Output the (x, y) coordinate of the center of the cell containing the given text.  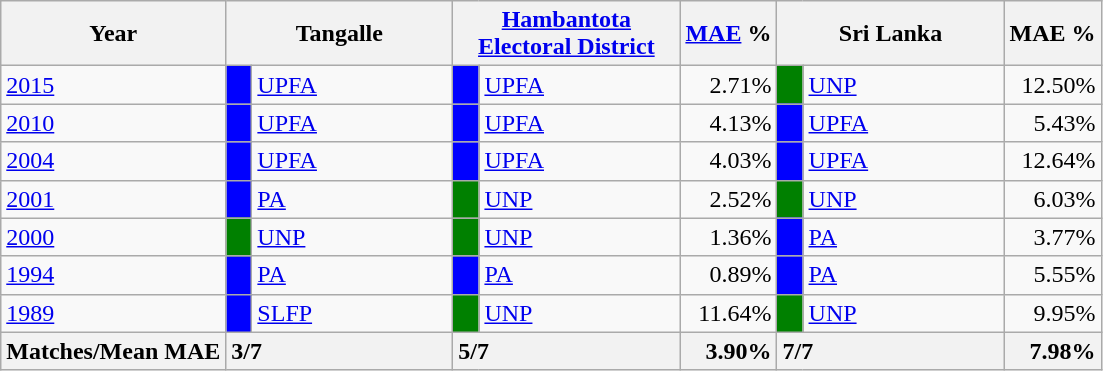
4.13% (728, 123)
6.03% (1052, 199)
1994 (114, 275)
12.50% (1052, 85)
2010 (114, 123)
3.77% (1052, 237)
Matches/Mean MAE (114, 351)
Year (114, 34)
12.64% (1052, 161)
11.64% (728, 313)
3.90% (728, 351)
1989 (114, 313)
Hambantota Electoral District (566, 34)
7/7 (890, 351)
SLFP (352, 313)
9.95% (1052, 313)
4.03% (728, 161)
2015 (114, 85)
2.52% (728, 199)
7.98% (1052, 351)
5/7 (566, 351)
5.55% (1052, 275)
1.36% (728, 237)
2001 (114, 199)
0.89% (728, 275)
5.43% (1052, 123)
2004 (114, 161)
Sri Lanka (890, 34)
3/7 (340, 351)
2.71% (728, 85)
2000 (114, 237)
Tangalle (340, 34)
